Identify which cell holds the provided text, then report its (X, Y) central coordinate. 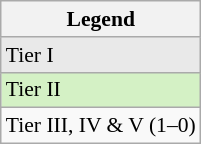
Legend (101, 19)
Tier III, IV & V (1–0) (101, 126)
Tier I (101, 55)
Tier II (101, 90)
